Pinpoint the cell where the given text exists, returning its [X, Y] midpoint coordinate. 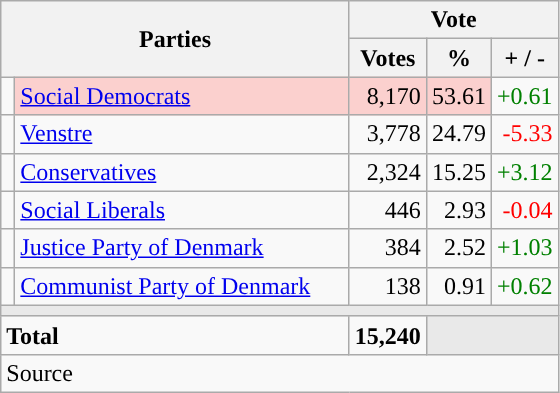
2.52 [458, 248]
2.93 [458, 210]
+1.03 [524, 248]
15.25 [458, 172]
Vote [454, 20]
Votes [388, 58]
53.61 [458, 96]
3,778 [388, 134]
Total [176, 335]
+ / - [524, 58]
Source [280, 373]
Social Liberals [182, 210]
+0.62 [524, 286]
-5.33 [524, 134]
15,240 [388, 335]
138 [388, 286]
2,324 [388, 172]
Parties [176, 39]
Venstre [182, 134]
8,170 [388, 96]
446 [388, 210]
0.91 [458, 286]
Conservatives [182, 172]
Communist Party of Denmark [182, 286]
384 [388, 248]
% [458, 58]
+3.12 [524, 172]
+0.61 [524, 96]
24.79 [458, 134]
-0.04 [524, 210]
Social Democrats [182, 96]
Justice Party of Denmark [182, 248]
